From the cell containing the given text, extract its center point as (X, Y) coordinate. 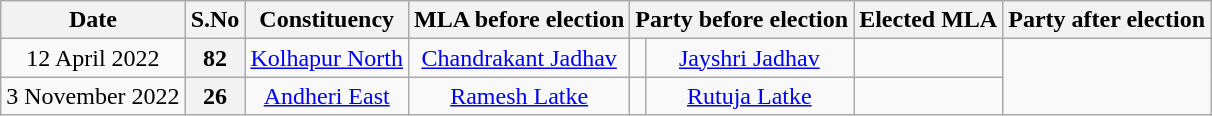
Chandrakant Jadhav (520, 58)
Jayshri Jadhav (750, 58)
Party before election (742, 20)
26 (215, 96)
Kolhapur North (327, 58)
S.No (215, 20)
Elected MLA (928, 20)
Constituency (327, 20)
3 November 2022 (93, 96)
Date (93, 20)
Rutuja Latke (750, 96)
Andheri East (327, 96)
82 (215, 58)
Party after election (1107, 20)
12 April 2022 (93, 58)
MLA before election (520, 20)
Ramesh Latke (520, 96)
